Identify which cell holds the provided text, then report its (x, y) central coordinate. 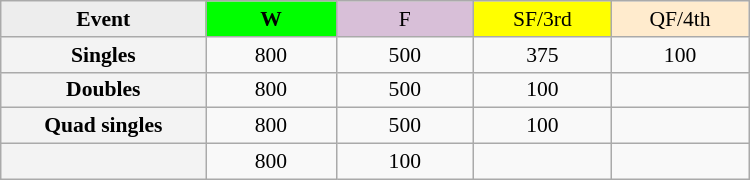
Event (104, 19)
W (271, 19)
Doubles (104, 90)
QF/4th (680, 19)
375 (543, 55)
Quad singles (104, 126)
SF/3rd (543, 19)
F (405, 19)
Singles (104, 55)
